Return (x, y) of the center of cell containing provided text 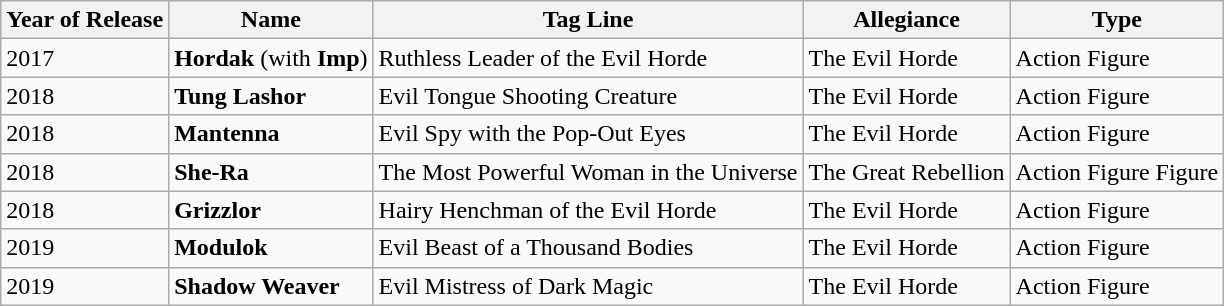
The Great Rebellion (906, 172)
Grizzlor (271, 210)
Hairy Henchman of the Evil Horde (588, 210)
Year of Release (85, 20)
Allegiance (906, 20)
2017 (85, 58)
The Most Powerful Woman in the Universe (588, 172)
Evil Beast of a Thousand Bodies (588, 248)
Tag Line (588, 20)
She-Ra (271, 172)
Evil Mistress of Dark Magic (588, 286)
Hordak (with Imp) (271, 58)
Ruthless Leader of the Evil Horde (588, 58)
Name (271, 20)
Mantenna (271, 134)
Modulok (271, 248)
Evil Spy with the Pop-Out Eyes (588, 134)
Evil Tongue Shooting Creature (588, 96)
Shadow Weaver (271, 286)
Type (1117, 20)
Tung Lashor (271, 96)
Action Figure Figure (1117, 172)
